Return [X, Y] of the center of cell containing provided text 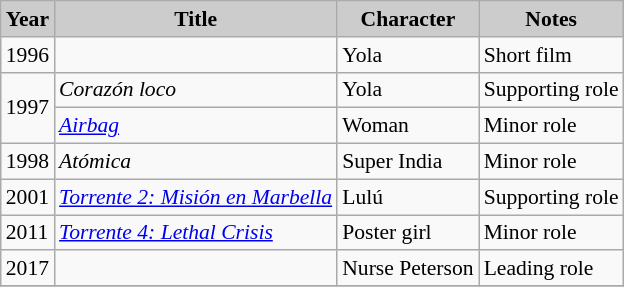
Super India [408, 162]
Atómica [196, 162]
Nurse Peterson [408, 269]
Leading role [552, 269]
Corazón loco [196, 90]
Woman [408, 126]
Lulú [408, 197]
Torrente 2: Misión en Marbella [196, 197]
2017 [28, 269]
Year [28, 19]
Notes [552, 19]
Poster girl [408, 233]
2001 [28, 197]
1996 [28, 55]
Torrente 4: Lethal Crisis [196, 233]
1998 [28, 162]
Short film [552, 55]
2011 [28, 233]
Character [408, 19]
Title [196, 19]
Airbag [196, 126]
1997 [28, 108]
